Identify which cell holds the provided text, then report its (X, Y) central coordinate. 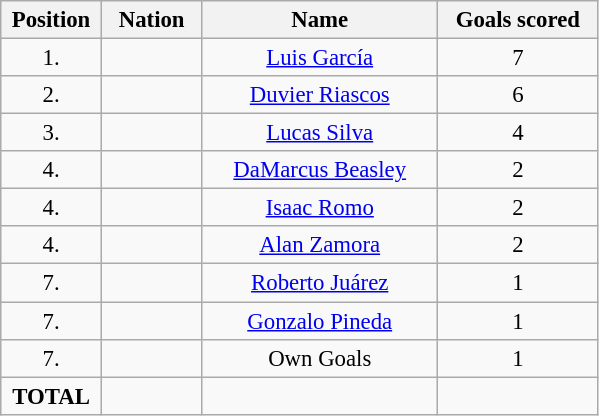
Isaac Romo (320, 208)
Luis García (320, 58)
Nation (152, 20)
Alan Zamora (320, 245)
DaMarcus Beasley (320, 170)
Duvier Riascos (320, 95)
4 (518, 133)
7 (518, 58)
Own Goals (320, 358)
3. (52, 133)
Roberto Juárez (320, 283)
TOTAL (52, 396)
Goals scored (518, 20)
Position (52, 20)
1. (52, 58)
Lucas Silva (320, 133)
Gonzalo Pineda (320, 321)
6 (518, 95)
2. (52, 95)
Name (320, 20)
